Capture the cell that displays the provided text and extract its [x, y] central coordinate. 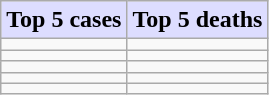
Top 5 cases [64, 20]
Top 5 deaths [198, 20]
